Locate the cell with the specified text and output its (X, Y) center coordinate. 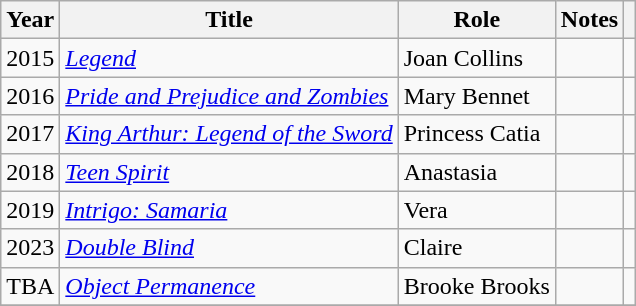
Joan Collins (476, 58)
Object Permanence (229, 286)
Double Blind (229, 248)
King Arthur: Legend of the Sword (229, 134)
Mary Bennet (476, 96)
Intrigo: Samaria (229, 210)
Notes (589, 20)
Year (30, 20)
Anastasia (476, 172)
Role (476, 20)
Pride and Prejudice and Zombies (229, 96)
2023 (30, 248)
TBA (30, 286)
Teen Spirit (229, 172)
Claire (476, 248)
Brooke Brooks (476, 286)
2019 (30, 210)
2015 (30, 58)
Princess Catia (476, 134)
Vera (476, 210)
Legend (229, 58)
Title (229, 20)
2018 (30, 172)
2016 (30, 96)
2017 (30, 134)
